Return the [X, Y] coordinate for the center point of the cell that contains the specified text.  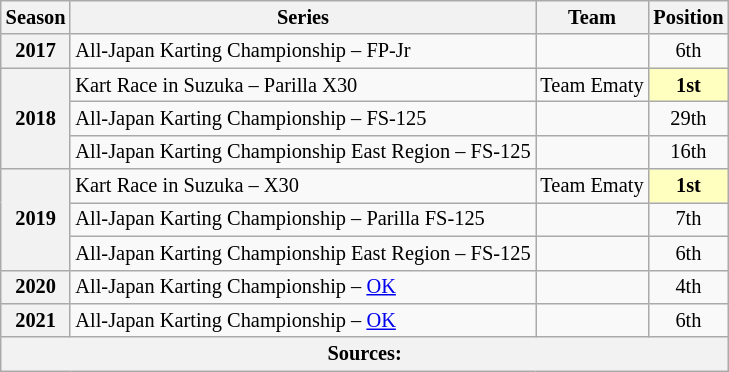
16th [688, 152]
Kart Race in Suzuka – X30 [302, 186]
Sources: [365, 354]
All-Japan Karting Championship – FP-Jr [302, 51]
2017 [36, 51]
4th [688, 287]
Position [688, 17]
2021 [36, 320]
Team [592, 17]
Series [302, 17]
Season [36, 17]
All-Japan Karting Championship – Parilla FS-125 [302, 219]
7th [688, 219]
2019 [36, 220]
2018 [36, 118]
29th [688, 118]
Kart Race in Suzuka – Parilla X30 [302, 85]
2020 [36, 287]
All-Japan Karting Championship – FS-125 [302, 118]
